Locate the cell with the specified text and output its [X, Y] center coordinate. 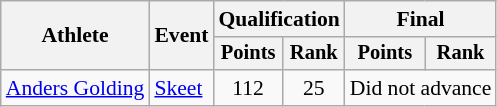
Did not advance [421, 88]
Skeet [181, 88]
Event [181, 36]
112 [248, 88]
Anders Golding [76, 88]
Athlete [76, 36]
Final [421, 19]
Qualification [278, 19]
25 [314, 88]
